Determine the [x, y] coordinate at the center of the cell enclosing the given text.  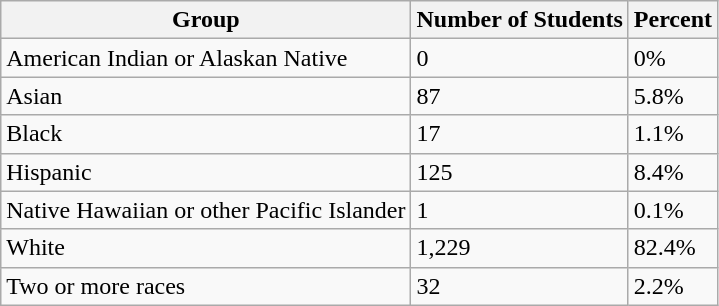
1.1% [672, 134]
17 [520, 134]
1 [520, 210]
Asian [206, 96]
82.4% [672, 248]
0 [520, 58]
87 [520, 96]
8.4% [672, 172]
5.8% [672, 96]
1,229 [520, 248]
Number of Students [520, 20]
American Indian or Alaskan Native [206, 58]
32 [520, 286]
Black [206, 134]
Percent [672, 20]
0% [672, 58]
2.2% [672, 286]
Hispanic [206, 172]
125 [520, 172]
Two or more races [206, 286]
0.1% [672, 210]
Group [206, 20]
Native Hawaiian or other Pacific Islander [206, 210]
White [206, 248]
